Detect which cell encompasses the target text, then output its [X, Y] center coordinate. 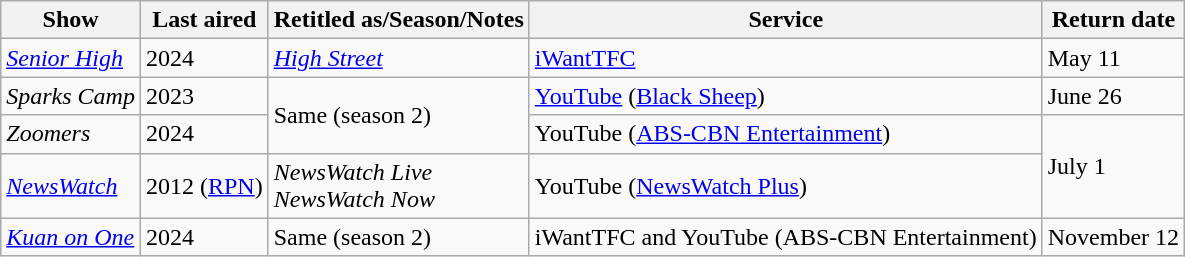
May 11 [1113, 58]
High Street [398, 58]
Sparks Camp [71, 96]
iWantTFC [786, 58]
Senior High [71, 58]
Zoomers [71, 134]
Show [71, 20]
iWantTFC and YouTube (ABS-CBN Entertainment) [786, 237]
NewsWatch LiveNewsWatch Now [398, 186]
2012 (RPN) [204, 186]
Return date [1113, 20]
2023 [204, 96]
NewsWatch [71, 186]
July 1 [1113, 166]
June 26 [1113, 96]
Last aired [204, 20]
YouTube (NewsWatch Plus) [786, 186]
Service [786, 20]
November 12 [1113, 237]
Kuan on One [71, 237]
YouTube (ABS-CBN Entertainment) [786, 134]
YouTube (Black Sheep) [786, 96]
Retitled as/Season/Notes [398, 20]
